Scan for the cell matching the given text and deliver its [X, Y] coordinate at center. 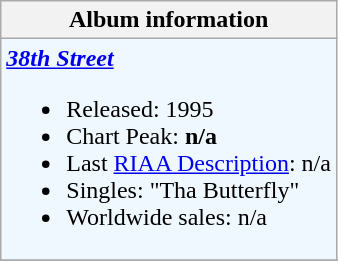
38th Street Released: 1995Chart Peak: n/aLast RIAA Description: n/aSingles: "Tha Butterfly"Worldwide sales: n/a [169, 150]
Album information [169, 20]
